Return the (X, Y) coordinate for the center point of the cell that contains the specified text.  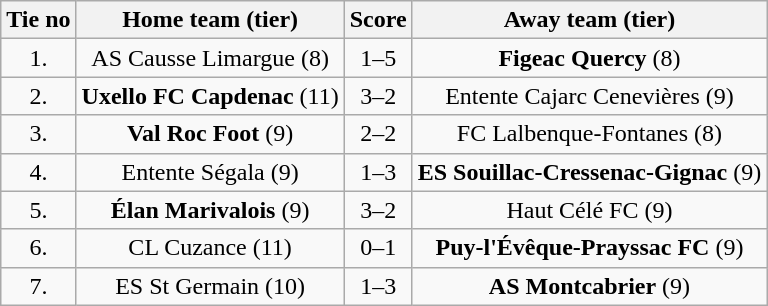
Entente Cajarc Cenevières (9) (590, 96)
Figeac Quercy (8) (590, 58)
Val Roc Foot (9) (210, 134)
AS Montcabrier (9) (590, 286)
2–2 (378, 134)
Away team (tier) (590, 20)
2. (38, 96)
0–1 (378, 248)
6. (38, 248)
3. (38, 134)
ES St Germain (10) (210, 286)
1. (38, 58)
Uxello FC Capdenac (11) (210, 96)
7. (38, 286)
1–5 (378, 58)
Tie no (38, 20)
Puy-l'Évêque-Prayssac FC (9) (590, 248)
Score (378, 20)
4. (38, 172)
ES Souillac-Cressenac-Gignac (9) (590, 172)
CL Cuzance (11) (210, 248)
5. (38, 210)
Home team (tier) (210, 20)
AS Causse Limargue (8) (210, 58)
Entente Ségala (9) (210, 172)
FC Lalbenque-Fontanes (8) (590, 134)
Élan Marivalois (9) (210, 210)
Haut Célé FC (9) (590, 210)
